Return (x, y) of the center of cell containing provided text 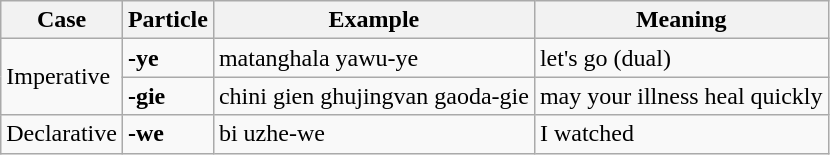
Particle (168, 20)
-ye (168, 58)
Meaning (681, 20)
may your illness heal quickly (681, 96)
bi uzhe-we (374, 134)
let's go (dual) (681, 58)
Example (374, 20)
Case (62, 20)
Imperative (62, 77)
-gie (168, 96)
chini gien ghujingvan gaoda-gie (374, 96)
matanghala yawu-ye (374, 58)
I watched (681, 134)
Declarative (62, 134)
-we (168, 134)
